Output the (X, Y) coordinate of the center of the cell containing the given text.  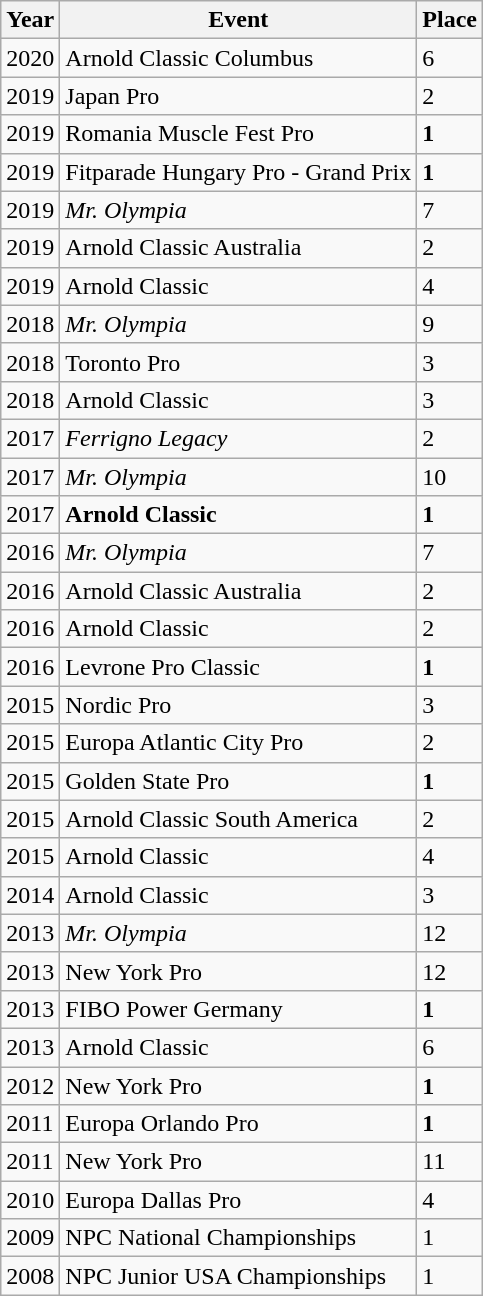
2012 (30, 1085)
Year (30, 20)
Japan Pro (238, 96)
Ferrigno Legacy (238, 438)
Europa Atlantic City Pro (238, 743)
Toronto Pro (238, 362)
Europa Dallas Pro (238, 1200)
10 (450, 477)
9 (450, 324)
Levrone Pro Classic (238, 667)
Fitparade Hungary Pro - Grand Prix (238, 172)
Europa Orlando Pro (238, 1124)
2009 (30, 1238)
2020 (30, 58)
Nordic Pro (238, 705)
NPC National Championships (238, 1238)
11 (450, 1162)
Arnold Classic Columbus (238, 58)
2010 (30, 1200)
Arnold Classic South America (238, 819)
Golden State Pro (238, 781)
2008 (30, 1276)
2014 (30, 895)
Romania Muscle Fest Pro (238, 134)
Event (238, 20)
Place (450, 20)
NPC Junior USA Championships (238, 1276)
FIBO Power Germany (238, 1009)
